Find where the given text appears and provide that cell's center as [X, Y] coordinate. 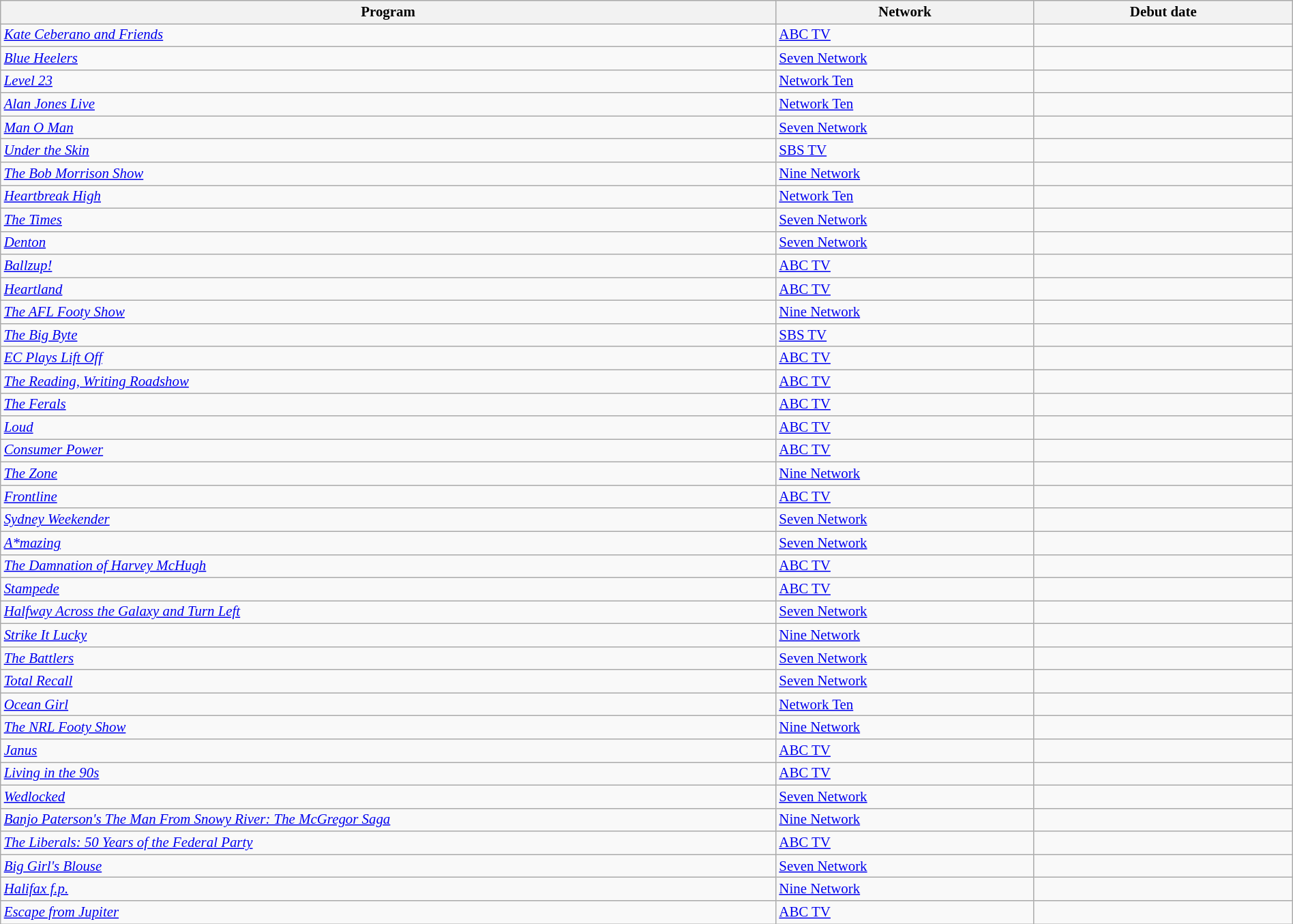
The Big Byte [389, 335]
The Zone [389, 474]
Program [389, 12]
Network [904, 12]
Kate Ceberano and Friends [389, 35]
Level 23 [389, 81]
Living in the 90s [389, 774]
Loud [389, 428]
EC Plays Lift Off [389, 358]
Heartland [389, 289]
Wedlocked [389, 796]
Halfway Across the Galaxy and Turn Left [389, 612]
Escape from Jupiter [389, 912]
Man O Man [389, 128]
Frontline [389, 496]
The Ferals [389, 404]
Debut date [1163, 12]
The Liberals: 50 Years of the Federal Party [389, 843]
Halifax f.p. [389, 889]
A*mazing [389, 543]
Consumer Power [389, 451]
Blue Heelers [389, 58]
Heartbreak High [389, 196]
The Reading, Writing Roadshow [389, 381]
The Bob Morrison Show [389, 174]
Banjo Paterson's The Man From Snowy River: The McGregor Saga [389, 820]
The AFL Footy Show [389, 312]
The Battlers [389, 658]
Ocean Girl [389, 704]
Ballzup! [389, 266]
Denton [389, 243]
Stampede [389, 589]
The Times [389, 220]
Strike It Lucky [389, 635]
Alan Jones Live [389, 104]
Under the Skin [389, 151]
Big Girl's Blouse [389, 866]
Janus [389, 751]
Sydney Weekender [389, 520]
The Damnation of Harvey McHugh [389, 566]
The NRL Footy Show [389, 728]
Total Recall [389, 681]
